Scan for the cell matching the given text and deliver its [X, Y] coordinate at center. 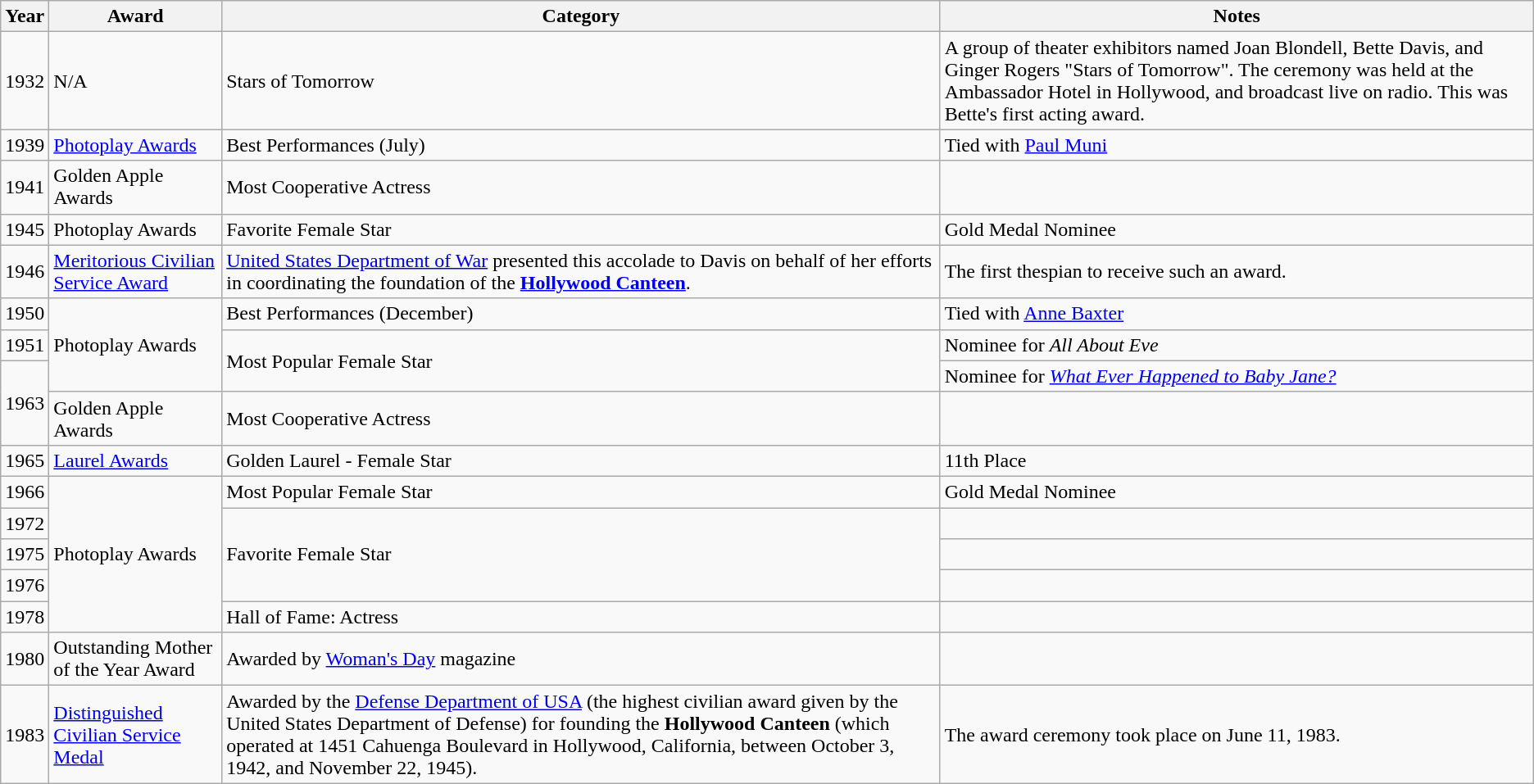
United States Department of War presented this accolade to Davis on behalf of her efforts in coordinating the foundation of the Hollywood Canteen. [581, 272]
Tied with Anne Baxter [1237, 314]
1975 [25, 555]
1983 [25, 734]
1980 [25, 659]
Awarded by Woman's Day magazine [581, 659]
1963 [25, 403]
1966 [25, 492]
1972 [25, 523]
Golden Laurel - Female Star [581, 460]
1945 [25, 229]
The first thespian to receive such an award. [1237, 272]
1932 [25, 80]
Award [136, 16]
Stars of Tomorrow [581, 80]
Best Performances (July) [581, 145]
1965 [25, 460]
11th Place [1237, 460]
Distinguished Civilian Service Medal [136, 734]
1939 [25, 145]
Year [25, 16]
Tied with Paul Muni [1237, 145]
Outstanding Mother of the Year Award [136, 659]
1941 [25, 187]
Nominee for All About Eve [1237, 345]
1946 [25, 272]
Nominee for What Ever Happened to Baby Jane? [1237, 376]
Notes [1237, 16]
Meritorious Civilian Service Award [136, 272]
Hall of Fame: Actress [581, 617]
The award ceremony took place on June 11, 1983. [1237, 734]
N/A [136, 80]
Category [581, 16]
1978 [25, 617]
Laurel Awards [136, 460]
1976 [25, 586]
1951 [25, 345]
1950 [25, 314]
Best Performances (December) [581, 314]
